From the cell containing the given text, extract its center point as (X, Y) coordinate. 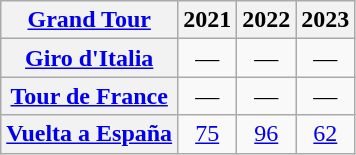
Tour de France (90, 96)
Grand Tour (90, 20)
2022 (266, 20)
96 (266, 134)
75 (208, 134)
2021 (208, 20)
2023 (326, 20)
Vuelta a España (90, 134)
Giro d'Italia (90, 58)
62 (326, 134)
